Output the [x, y] coordinate of the center of the cell containing the given text.  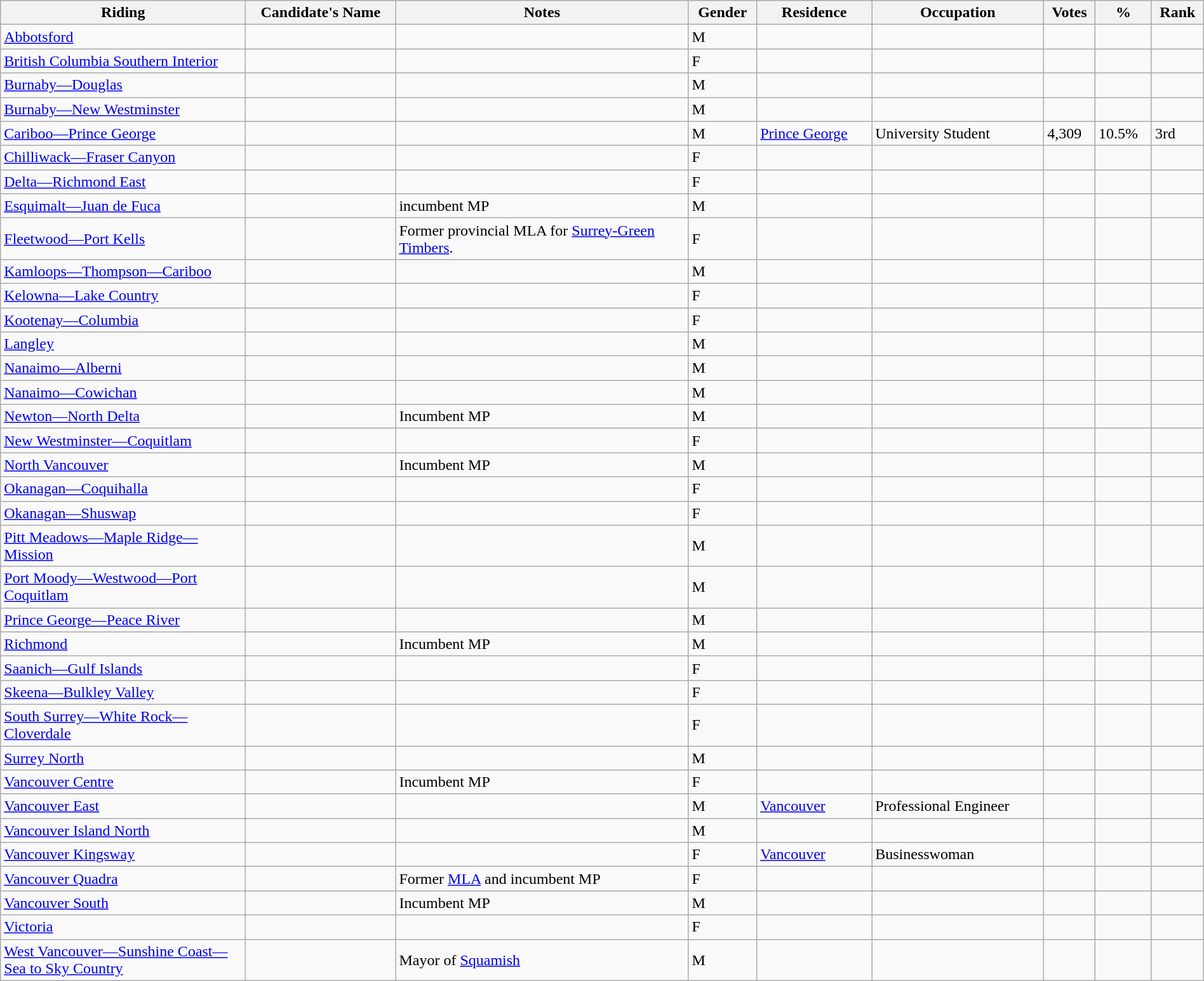
Skeena—Bulkley Valley [123, 692]
Nanaimo—Cowichan [123, 392]
Kootenay—Columbia [123, 319]
% [1123, 13]
Port Moody—Westwood—Port Coquitlam [123, 587]
Vancouver Island North [123, 831]
Esquimalt—Juan de Fuca [123, 206]
Candidate's Name [321, 13]
Gender [723, 13]
Delta—Richmond East [123, 182]
British Columbia Southern Interior [123, 61]
North Vancouver [123, 465]
incumbent MP [542, 206]
Rank [1177, 13]
Richmond [123, 644]
Cariboo—Prince George [123, 133]
Chilliwack—Fraser Canyon [123, 157]
Former MLA and incumbent MP [542, 879]
Saanich—Gulf Islands [123, 668]
Surrey North [123, 757]
Vancouver Kingsway [123, 855]
Riding [123, 13]
Burnaby—Douglas [123, 85]
Kelowna—Lake Country [123, 295]
Okanagan—Shuswap [123, 513]
Mayor of Squamish [542, 960]
3rd [1177, 133]
Notes [542, 13]
Former provincial MLA for Surrey-Green Timbers. [542, 239]
Langley [123, 344]
10.5% [1123, 133]
Burnaby—New Westminster [123, 109]
West Vancouver—Sunshine Coast—Sea to Sky Country [123, 960]
Fleetwood—Port Kells [123, 239]
Kamloops—Thompson—Cariboo [123, 271]
Okanagan—Coquihalla [123, 489]
Vancouver East [123, 806]
Pitt Meadows—Maple Ridge—Mission [123, 546]
Vancouver Centre [123, 782]
New Westminster—Coquitlam [123, 441]
Votes [1069, 13]
South Surrey—White Rock—Cloverdale [123, 725]
Professional Engineer [958, 806]
Vancouver Quadra [123, 879]
University Student [958, 133]
Businesswoman [958, 855]
Newton—North Delta [123, 417]
Nanaimo—Alberni [123, 368]
Residence [814, 13]
Prince George [814, 133]
Victoria [123, 927]
Vancouver South [123, 903]
Occupation [958, 13]
Abbotsford [123, 37]
Prince George—Peace River [123, 620]
4,309 [1069, 133]
